Locate the cell with the specified text and output its [X, Y] center coordinate. 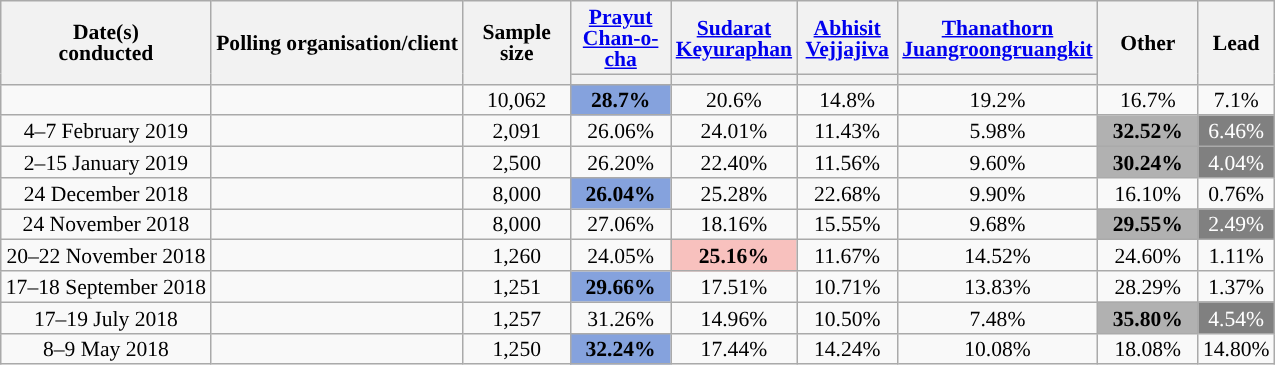
13.83% [997, 286]
14.96% [734, 318]
25.28% [734, 194]
24.05% [621, 256]
22.40% [734, 162]
Abhisit Vejjajiva [847, 38]
17–18 September 2018 [106, 286]
Thanathorn Juangroongruangkit [997, 38]
26.20% [621, 162]
17–19 July 2018 [106, 318]
29.55% [1148, 224]
27.06% [621, 224]
26.04% [621, 194]
9.60% [997, 162]
1,251 [517, 286]
29.66% [621, 286]
4–7 February 2019 [106, 132]
14.8% [847, 100]
9.90% [997, 194]
24.01% [734, 132]
Lead [1236, 42]
4.54% [1236, 318]
30.24% [1148, 162]
20–22 November 2018 [106, 256]
32.52% [1148, 132]
0.76% [1236, 194]
24 December 2018 [106, 194]
10.71% [847, 286]
10.08% [997, 348]
2–15 January 2019 [106, 162]
14.52% [997, 256]
8–9 May 2018 [106, 348]
35.80% [1148, 318]
4.04% [1236, 162]
11.43% [847, 132]
31.26% [621, 318]
2,091 [517, 132]
17.51% [734, 286]
17.44% [734, 348]
18.08% [1148, 348]
1.11% [1236, 256]
16.7% [1148, 100]
11.56% [847, 162]
2.49% [1236, 224]
20.6% [734, 100]
10.50% [847, 318]
1,260 [517, 256]
16.10% [1148, 194]
18.16% [734, 224]
10,062 [517, 100]
32.24% [621, 348]
Other [1148, 42]
22.68% [847, 194]
28.7% [621, 100]
26.06% [621, 132]
9.68% [997, 224]
2,500 [517, 162]
15.55% [847, 224]
Sample size [517, 42]
Polling organisation/client [337, 42]
25.16% [734, 256]
24.60% [1148, 256]
24 November 2018 [106, 224]
Sudarat Keyuraphan [734, 38]
Prayut Chan-o-cha [621, 38]
Date(s)conducted [106, 42]
5.98% [997, 132]
1.37% [1236, 286]
14.24% [847, 348]
11.67% [847, 256]
6.46% [1236, 132]
28.29% [1148, 286]
1,257 [517, 318]
7.1% [1236, 100]
7.48% [997, 318]
1,250 [517, 348]
19.2% [997, 100]
14.80% [1236, 348]
